Locate the cell with the specified text and output its [x, y] center coordinate. 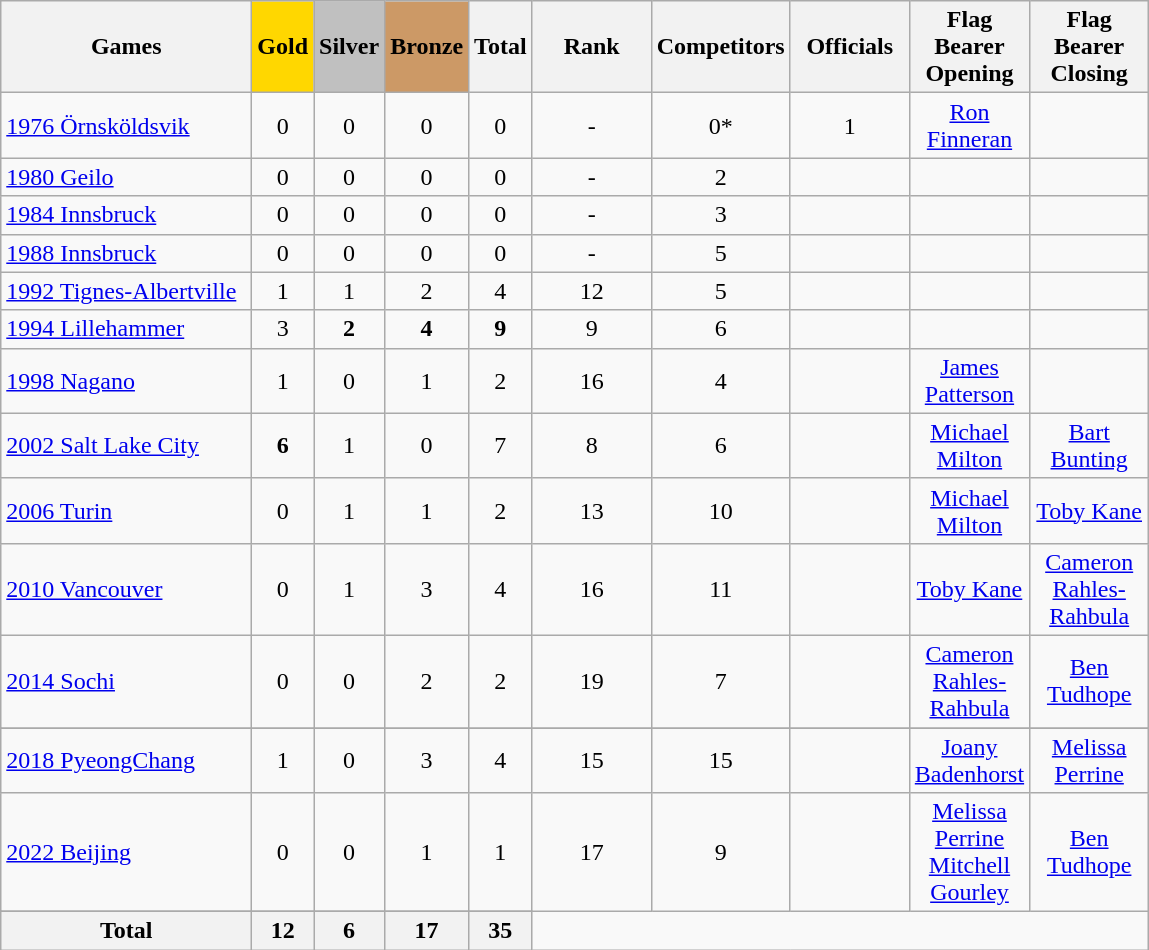
0* [720, 126]
Games [126, 47]
1998 Nagano [126, 380]
Gold [283, 47]
2002 Salt Lake City [126, 446]
Melissa Perrine [1090, 760]
19 [592, 681]
Silver [350, 47]
Bart Bunting [1090, 446]
Officials [850, 47]
2018 PyeongChang [126, 760]
Rank [592, 47]
James Patterson [969, 380]
Melissa Perrine Mitchell Gourley [969, 852]
13 [592, 510]
2014 Sochi [126, 681]
1976 Örnsköldsvik [126, 126]
Ron Finneran [969, 126]
10 [720, 510]
2022 Beijing [126, 852]
35 [501, 931]
Flag Bearer Opening [969, 47]
1988 Innsbruck [126, 253]
Joany Badenhorst [969, 760]
2010 Vancouver [126, 589]
1994 Lillehammer [126, 329]
8 [592, 446]
Flag Bearer Closing [1090, 47]
Bronze [427, 47]
Competitors [720, 47]
1984 Innsbruck [126, 215]
1992 Tignes-Albertville [126, 291]
11 [720, 589]
2006 Turin [126, 510]
1980 Geilo [126, 177]
